Search for the cell housing the specified text and yield its [x, y] center coordinate. 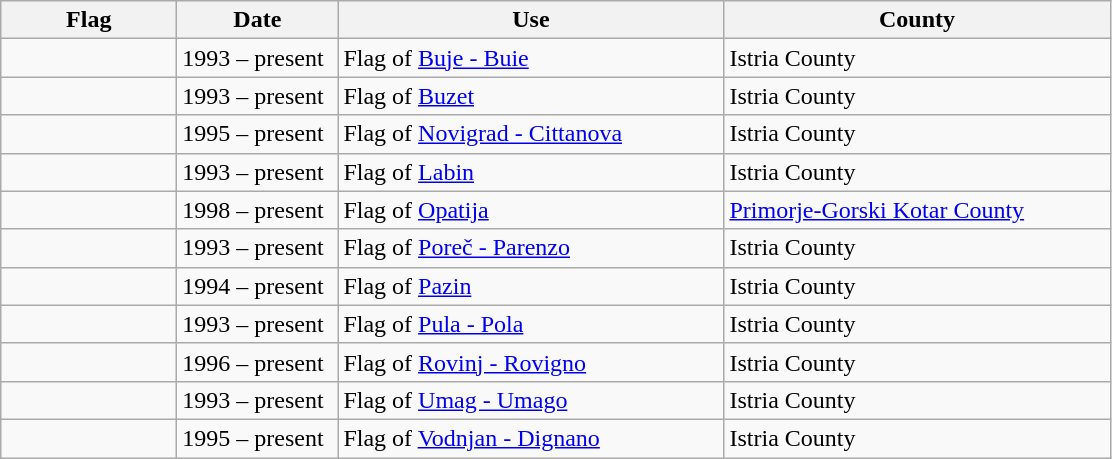
Flag of Rovinj - Rovigno [531, 362]
Flag of Vodnjan - Dignano [531, 438]
1996 – present [258, 362]
Flag of Poreč - Parenzo [531, 248]
Primorje-Gorski Kotar County [917, 210]
Flag [89, 20]
1998 – present [258, 210]
Use [531, 20]
Flag of Pula - Pola [531, 324]
1994 – present [258, 286]
Flag of Opatija [531, 210]
Flag of Novigrad - Cittanova [531, 134]
Date [258, 20]
County [917, 20]
Flag of Buzet [531, 96]
Flag of Pazin [531, 286]
Flag of Buje - Buie [531, 58]
Flag of Umag - Umago [531, 400]
Flag of Labin [531, 172]
